From the cell containing the given text, extract its center point as (x, y) coordinate. 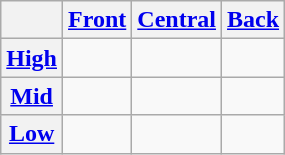
High (32, 58)
Low (32, 134)
Back (254, 20)
Front (98, 20)
Mid (32, 96)
Central (177, 20)
